Scan for the cell matching the given text and deliver its (x, y) coordinate at center. 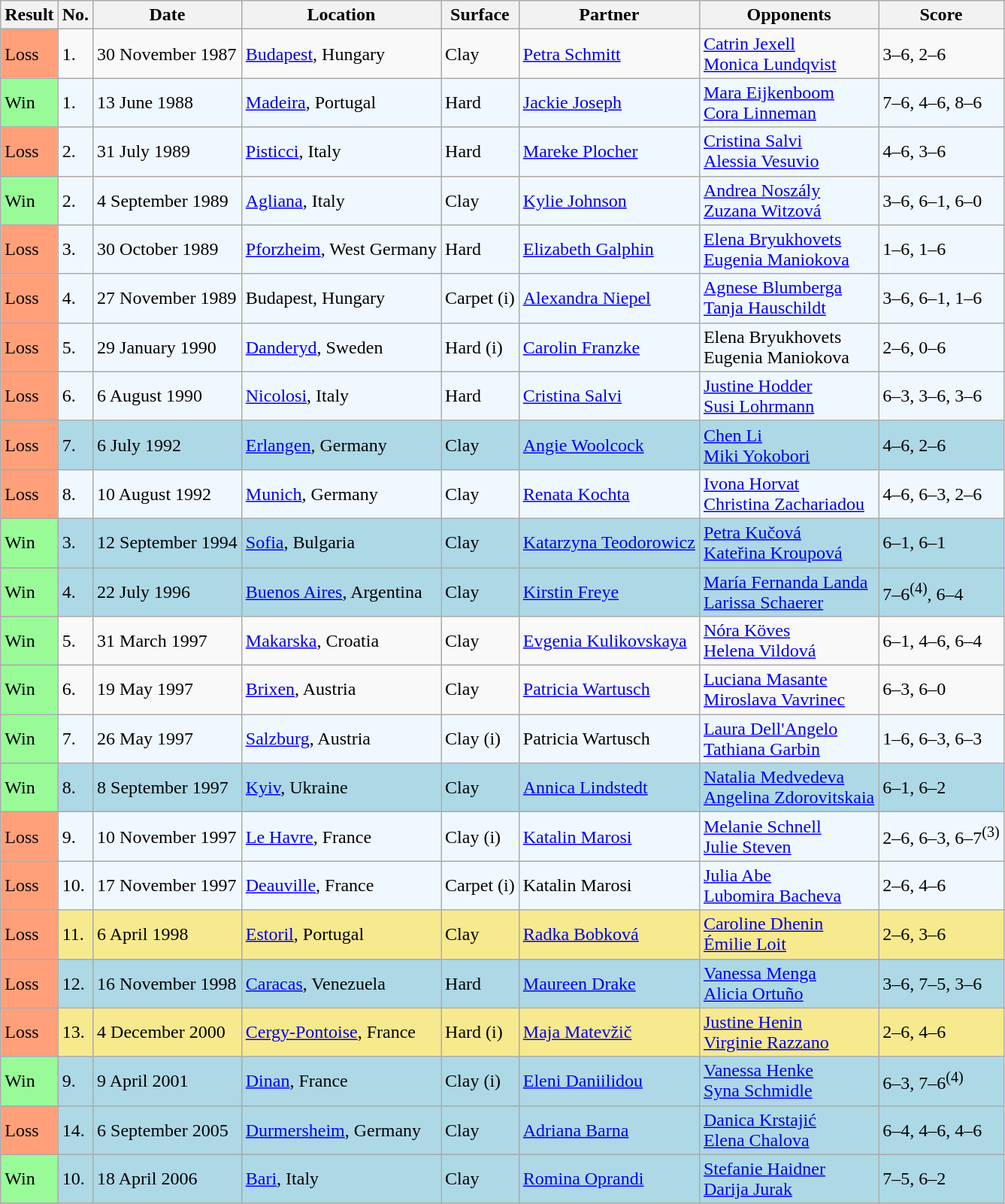
Danica Krstajić Elena Chalova (789, 1130)
Kirstin Freye (609, 591)
6–3, 3–6, 3–6 (941, 396)
6–1, 6–1 (941, 543)
Kylie Johnson (609, 200)
Andrea Noszály Zuzana Witzová (789, 200)
8 September 1997 (168, 788)
12. (75, 984)
4–6, 3–6 (941, 152)
Dinan, France (341, 1081)
Vanessa Henke Syna Schmidle (789, 1081)
Melanie Schnell Julie Steven (789, 836)
27 November 1989 (168, 298)
10 November 1997 (168, 836)
Deauville, France (341, 886)
Buenos Aires, Argentina (341, 591)
Salzburg, Austria (341, 738)
Cristina Salvi (609, 396)
Kyiv, Ukraine (341, 788)
22 July 1996 (168, 591)
7–6(4), 6–4 (941, 591)
Chen Li Miki Yokobori (789, 445)
Le Havre, France (341, 836)
18 April 2006 (168, 1179)
Mara Eijkenboom Cora Linneman (789, 102)
Durmersheim, Germany (341, 1130)
4–6, 6–3, 2–6 (941, 493)
12 September 1994 (168, 543)
Vanessa Menga Alicia Ortuño (789, 984)
Carolin Franzke (609, 347)
1–6, 6–3, 6–3 (941, 738)
Stefanie Haidner Darija Jurak (789, 1179)
6 April 1998 (168, 934)
6–1, 4–6, 6–4 (941, 641)
Julia Abe Lubomira Bacheva (789, 886)
Bari, Italy (341, 1179)
Justine Henin Virginie Razzano (789, 1032)
6–3, 6–0 (941, 690)
Catrin Jexell Monica Lundqvist (789, 54)
6 September 2005 (168, 1130)
Surface (480, 15)
31 March 1997 (168, 641)
Natalia Medvedeva Angelina Zdorovitskaia (789, 788)
Danderyd, Sweden (341, 347)
Evgenia Kulikovskaya (609, 641)
Result (29, 15)
7–6, 4–6, 8–6 (941, 102)
3–6, 7–5, 3–6 (941, 984)
Alexandra Niepel (609, 298)
13. (75, 1032)
Estoril, Portugal (341, 934)
17 November 1997 (168, 886)
2–6, 3–6 (941, 934)
Ivona Horvat Christina Zachariadou (789, 493)
6 August 1990 (168, 396)
2–6, 0–6 (941, 347)
Eleni Daniilidou (609, 1081)
6–4, 4–6, 4–6 (941, 1130)
Madeira, Portugal (341, 102)
Score (941, 15)
Jackie Joseph (609, 102)
Adriana Barna (609, 1130)
Date (168, 15)
11. (75, 934)
2–6, 6–3, 6–7(3) (941, 836)
Agliana, Italy (341, 200)
19 May 1997 (168, 690)
Petra Kučová Kateřina Kroupová (789, 543)
4 September 1989 (168, 200)
Luciana Masante Miroslava Vavrinec (789, 690)
Mareke Plocher (609, 152)
3–6, 6–1, 6–0 (941, 200)
6–3, 7–6(4) (941, 1081)
3–6, 6–1, 1–6 (941, 298)
Caroline Dhenin Émilie Loit (789, 934)
Radka Bobková (609, 934)
Renata Kochta (609, 493)
4 December 2000 (168, 1032)
Annica Lindstedt (609, 788)
14. (75, 1130)
3–6, 2–6 (941, 54)
30 October 1989 (168, 250)
Erlangen, Germany (341, 445)
Nicolosi, Italy (341, 396)
Nóra Köves Helena Vildová (789, 641)
Pforzheim, West Germany (341, 250)
Munich, Germany (341, 493)
Pisticci, Italy (341, 152)
Romina Oprandi (609, 1179)
16 November 1998 (168, 984)
Partner (609, 15)
4–6, 2–6 (941, 445)
Laura Dell'Angelo Tathiana Garbin (789, 738)
Makarska, Croatia (341, 641)
María Fernanda Landa Larissa Schaerer (789, 591)
1–6, 1–6 (941, 250)
6–1, 6–2 (941, 788)
Maja Matevžič (609, 1032)
Justine Hodder Susi Lohrmann (789, 396)
Katarzyna Teodorowicz (609, 543)
7–5, 6–2 (941, 1179)
10 August 1992 (168, 493)
9 April 2001 (168, 1081)
Angie Woolcock (609, 445)
No. (75, 15)
Elizabeth Galphin (609, 250)
Petra Schmitt (609, 54)
Opponents (789, 15)
Caracas, Venezuela (341, 984)
31 July 1989 (168, 152)
Cristina Salvi Alessia Vesuvio (789, 152)
26 May 1997 (168, 738)
13 June 1988 (168, 102)
Cergy-Pontoise, France (341, 1032)
6 July 1992 (168, 445)
Maureen Drake (609, 984)
30 November 1987 (168, 54)
29 January 1990 (168, 347)
Sofia, Bulgaria (341, 543)
Agnese Blumberga Tanja Hauschildt (789, 298)
Brixen, Austria (341, 690)
Location (341, 15)
